Detect which cell encompasses the target text, then output its (x, y) center coordinate. 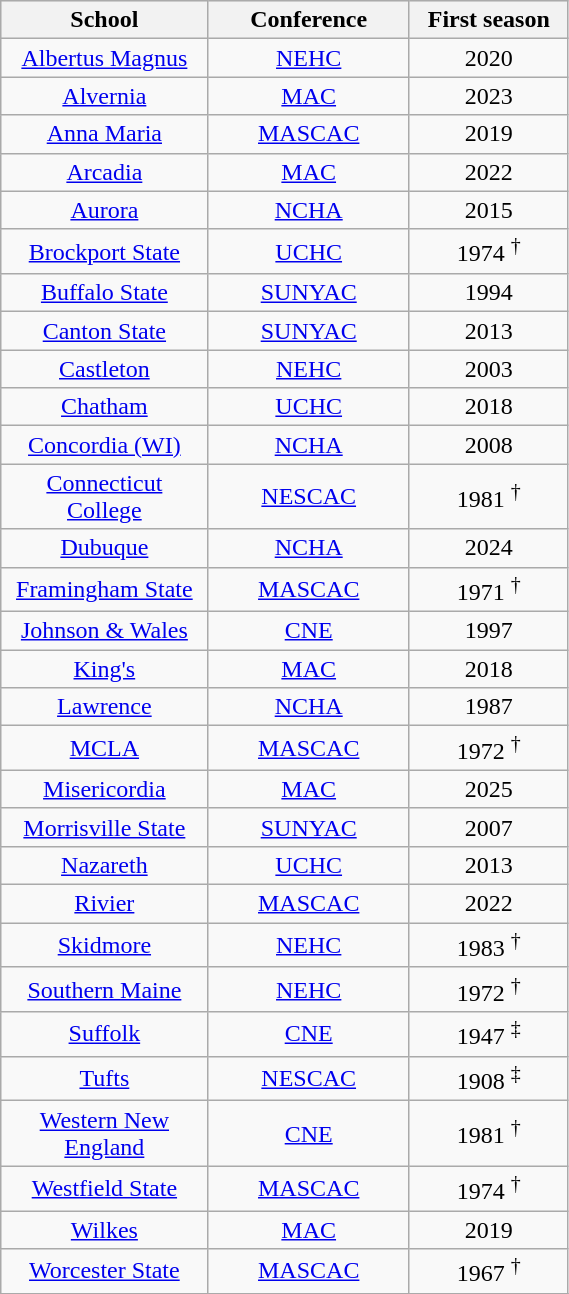
Concordia (WI) (104, 445)
2015 (488, 210)
Brockport State (104, 252)
1997 (488, 631)
First season (488, 20)
Conference (308, 20)
1983 † (488, 946)
2023 (488, 96)
Johnson & Wales (104, 631)
School (104, 20)
Morrisville State (104, 827)
2025 (488, 789)
Wilkes (104, 1229)
Aurora (104, 210)
Castleton (104, 369)
1971 † (488, 590)
1947 ‡ (488, 1034)
Buffalo State (104, 293)
Anna Maria (104, 134)
Western New England (104, 1134)
2024 (488, 548)
1908 ‡ (488, 1078)
Rivier (104, 904)
2003 (488, 369)
Canton State (104, 331)
2020 (488, 58)
King's (104, 669)
Arcadia (104, 172)
Dubuque (104, 548)
Albertus Magnus (104, 58)
Nazareth (104, 866)
Lawrence (104, 707)
1967 † (488, 1272)
MCLA (104, 748)
1987 (488, 707)
2007 (488, 827)
Misericordia (104, 789)
Connecticut College (104, 496)
Skidmore (104, 946)
Framingham State (104, 590)
Tufts (104, 1078)
Southern Maine (104, 990)
2008 (488, 445)
Worcester State (104, 1272)
Westfield State (104, 1188)
1994 (488, 293)
Alvernia (104, 96)
Suffolk (104, 1034)
Chatham (104, 407)
